Search for the cell housing the specified text and yield its (X, Y) center coordinate. 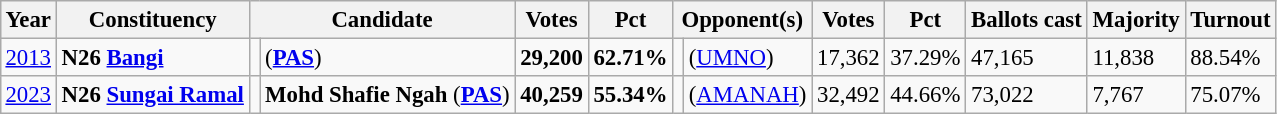
40,259 (552, 95)
Majority (1136, 20)
44.66% (926, 95)
55.34% (630, 95)
(PAS) (388, 57)
17,362 (848, 57)
Constituency (152, 20)
29,200 (552, 57)
N26 Sungai Ramal (152, 95)
Candidate (382, 20)
(UMNO) (747, 57)
62.71% (630, 57)
2023 (28, 95)
32,492 (848, 95)
75.07% (1230, 95)
Opponent(s) (742, 20)
N26 Bangi (152, 57)
Turnout (1230, 20)
Ballots cast (1026, 20)
(AMANAH) (747, 95)
Year (28, 20)
88.54% (1230, 57)
47,165 (1026, 57)
7,767 (1136, 95)
2013 (28, 57)
Mohd Shafie Ngah (PAS) (388, 95)
73,022 (1026, 95)
37.29% (926, 57)
11,838 (1136, 57)
